Identify which cell holds the provided text, then report its (X, Y) central coordinate. 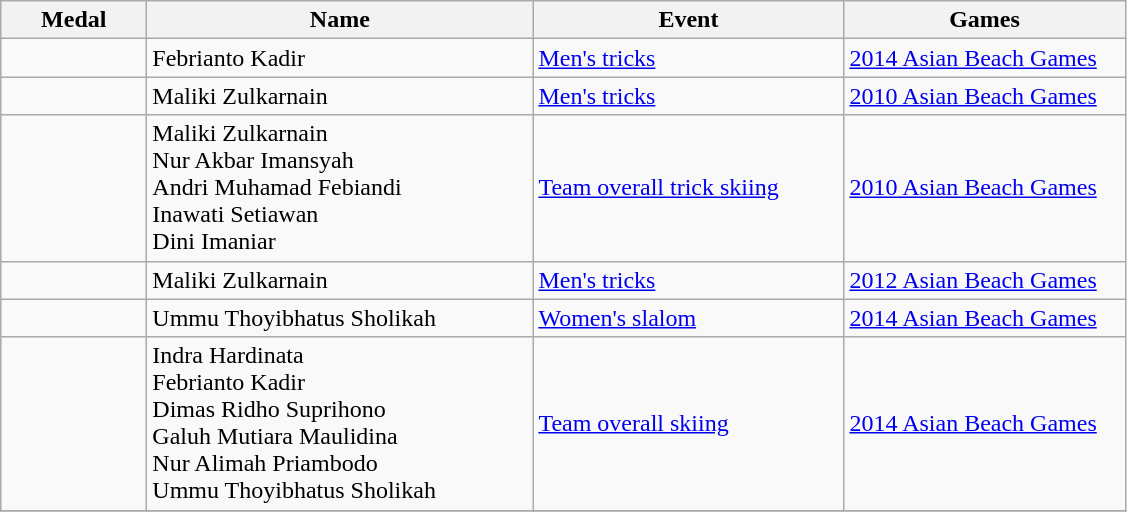
Febrianto Kadir (340, 58)
Women's slalom (688, 318)
Maliki ZulkarnainNur Akbar ImansyahAndri Muhamad FebiandiInawati SetiawanDini Imaniar (340, 188)
Indra HardinataFebrianto KadirDimas Ridho SuprihonoGaluh Mutiara MaulidinaNur Alimah PriambodoUmmu Thoyibhatus Sholikah (340, 424)
Team overall trick skiing (688, 188)
Games (984, 20)
Name (340, 20)
2012 Asian Beach Games (984, 280)
Team overall skiing (688, 424)
Ummu Thoyibhatus Sholikah (340, 318)
Medal (74, 20)
Event (688, 20)
